Provide the (x, y) coordinate of the cell's center where the given text is located.  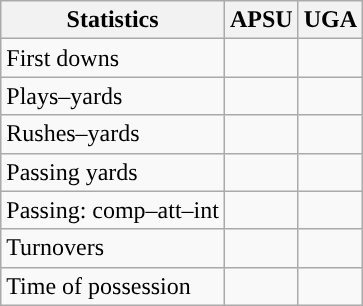
Rushes–yards (113, 134)
Passing yards (113, 172)
Plays–yards (113, 96)
UGA (330, 20)
APSU (261, 20)
Statistics (113, 20)
Passing: comp–att–int (113, 210)
First downs (113, 58)
Turnovers (113, 248)
Time of possession (113, 286)
